Output the (x, y) coordinate of the center of the cell containing the given text.  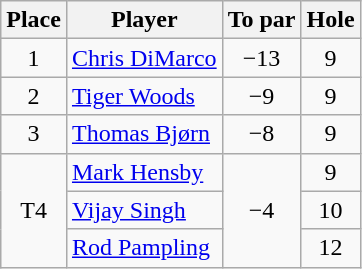
3 (34, 134)
To par (262, 20)
Vijay Singh (144, 210)
Chris DiMarco (144, 58)
−13 (262, 58)
Hole (330, 20)
−9 (262, 96)
12 (330, 248)
2 (34, 96)
10 (330, 210)
Rod Pampling (144, 248)
−4 (262, 210)
T4 (34, 210)
Place (34, 20)
1 (34, 58)
−8 (262, 134)
Tiger Woods (144, 96)
Player (144, 20)
Thomas Bjørn (144, 134)
Mark Hensby (144, 172)
